Provide the (x, y) coordinate of the cell's center where the given text is located.  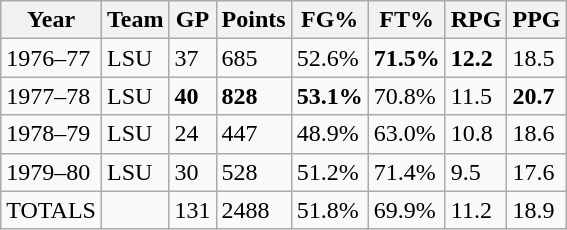
GP (192, 20)
71.5% (406, 58)
69.9% (406, 210)
63.0% (406, 134)
18.6 (536, 134)
71.4% (406, 172)
24 (192, 134)
RPG (476, 20)
1977–78 (52, 96)
FT% (406, 20)
Points (254, 20)
685 (254, 58)
18.9 (536, 210)
11.5 (476, 96)
528 (254, 172)
828 (254, 96)
53.1% (330, 96)
30 (192, 172)
2488 (254, 210)
447 (254, 134)
48.9% (330, 134)
1978–79 (52, 134)
18.5 (536, 58)
TOTALS (52, 210)
17.6 (536, 172)
1979–80 (52, 172)
1976–77 (52, 58)
9.5 (476, 172)
PPG (536, 20)
51.8% (330, 210)
70.8% (406, 96)
51.2% (330, 172)
FG% (330, 20)
20.7 (536, 96)
10.8 (476, 134)
Year (52, 20)
40 (192, 96)
12.2 (476, 58)
Team (135, 20)
52.6% (330, 58)
131 (192, 210)
11.2 (476, 210)
37 (192, 58)
